Pinpoint the cell where the given text exists, returning its (X, Y) midpoint coordinate. 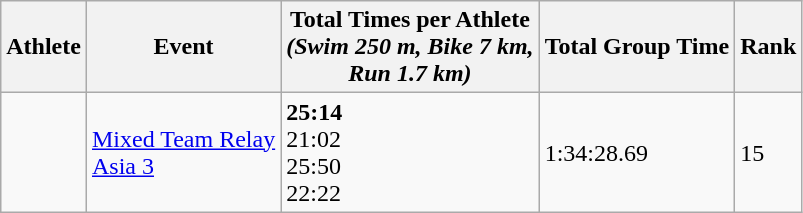
Total Group Time (637, 47)
Event (183, 47)
1:34:28.69 (637, 152)
Total Times per Athlete (Swim 250 m, Bike 7 km, Run 1.7 km) (410, 47)
15 (768, 152)
Athlete (44, 47)
Rank (768, 47)
Mixed Team Relay Asia 3 (183, 152)
25:1421:0225:5022:22 (410, 152)
